Detect which cell encompasses the target text, then output its (X, Y) center coordinate. 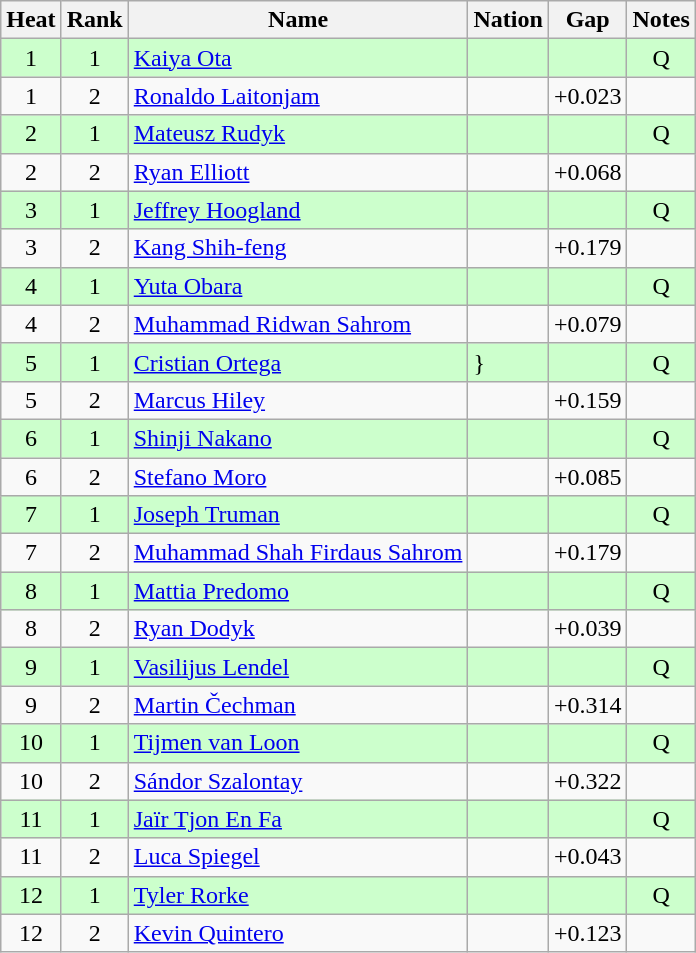
+0.068 (588, 172)
Sándor Szalontay (298, 781)
Gap (588, 20)
Tyler Rorke (298, 895)
Marcus Hiley (298, 400)
Muhammad Shah Firdaus Sahrom (298, 553)
Jeffrey Hoogland (298, 210)
+0.322 (588, 781)
+0.123 (588, 933)
Martin Čechman (298, 705)
Notes (661, 20)
+0.023 (588, 96)
Mateusz Rudyk (298, 134)
+0.159 (588, 400)
Kang Shih-feng (298, 248)
Mattia Predomo (298, 591)
Jaïr Tjon En Fa (298, 819)
Heat (31, 20)
+0.085 (588, 477)
Name (298, 20)
Yuta Obara (298, 286)
Luca Spiegel (298, 857)
Ryan Elliott (298, 172)
Joseph Truman (298, 515)
Cristian Ortega (298, 362)
Kaiya Ota (298, 58)
Kevin Quintero (298, 933)
+0.039 (588, 629)
Shinji Nakano (298, 438)
Nation (508, 20)
Tijmen van Loon (298, 743)
Stefano Moro (298, 477)
Vasilijus Lendel (298, 667)
+0.043 (588, 857)
Ronaldo Laitonjam (298, 96)
Rank (94, 20)
Ryan Dodyk (298, 629)
+0.079 (588, 324)
Muhammad Ridwan Sahrom (298, 324)
} (508, 362)
+0.314 (588, 705)
